Pinpoint the cell where the given text exists, returning its (x, y) midpoint coordinate. 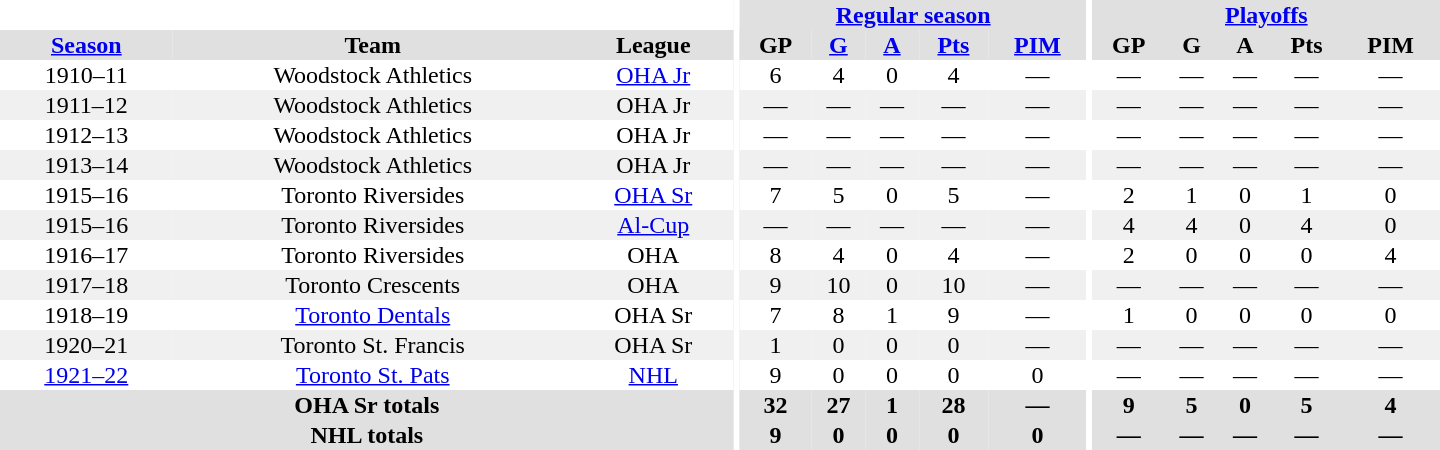
Playoffs (1266, 15)
1921–22 (86, 375)
28 (954, 405)
OHA Sr totals (367, 405)
6 (776, 75)
Team (373, 45)
1913–14 (86, 165)
League (654, 45)
Toronto Dentals (373, 315)
1920–21 (86, 345)
Toronto St. Francis (373, 345)
1916–17 (86, 255)
NHL (654, 375)
NHL totals (367, 435)
1917–18 (86, 285)
Toronto St. Pats (373, 375)
Toronto Crescents (373, 285)
27 (839, 405)
1911–12 (86, 105)
Regular season (914, 15)
Al-Cup (654, 225)
32 (776, 405)
Season (86, 45)
1918–19 (86, 315)
1910–11 (86, 75)
1912–13 (86, 135)
